Detect which cell encompasses the target text, then output its [x, y] center coordinate. 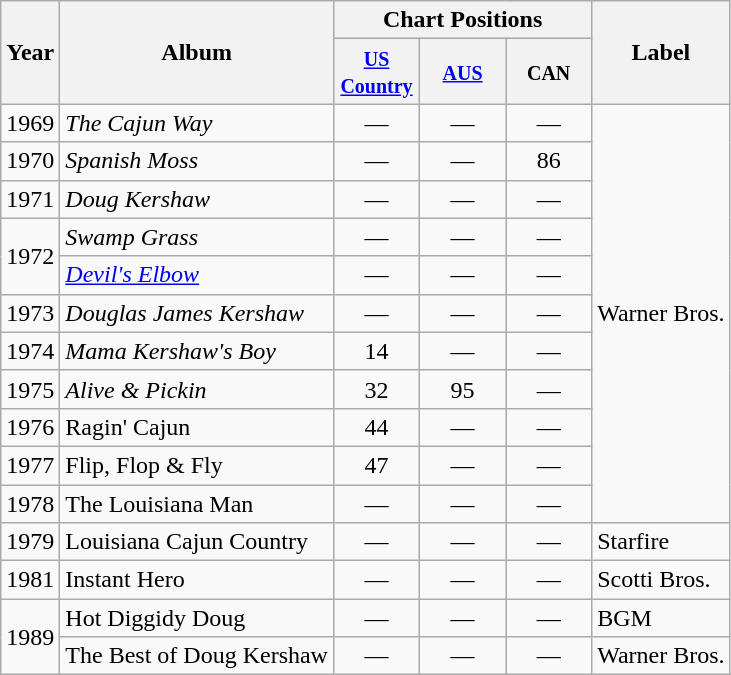
32 [376, 389]
Devil's Elbow [197, 275]
1974 [30, 351]
1976 [30, 427]
1975 [30, 389]
CAN [549, 72]
1978 [30, 503]
Album [197, 52]
Ragin' Cajun [197, 427]
AUS [463, 72]
1973 [30, 313]
Starfire [661, 542]
Douglas James Kershaw [197, 313]
1989 [30, 637]
The Best of Doug Kershaw [197, 656]
Doug Kershaw [197, 199]
Louisiana Cajun Country [197, 542]
1981 [30, 580]
1972 [30, 256]
Year [30, 52]
Chart Positions [462, 20]
1977 [30, 465]
95 [463, 389]
Alive & Pickin [197, 389]
The Cajun Way [197, 123]
BGM [661, 618]
86 [549, 161]
1971 [30, 199]
Swamp Grass [197, 237]
US Country [376, 72]
1970 [30, 161]
Spanish Moss [197, 161]
1979 [30, 542]
14 [376, 351]
Mama Kershaw's Boy [197, 351]
47 [376, 465]
Instant Hero [197, 580]
1969 [30, 123]
Label [661, 52]
44 [376, 427]
The Louisiana Man [197, 503]
Flip, Flop & Fly [197, 465]
Hot Diggidy Doug [197, 618]
Scotti Bros. [661, 580]
